Detect which cell encompasses the target text, then output its [x, y] center coordinate. 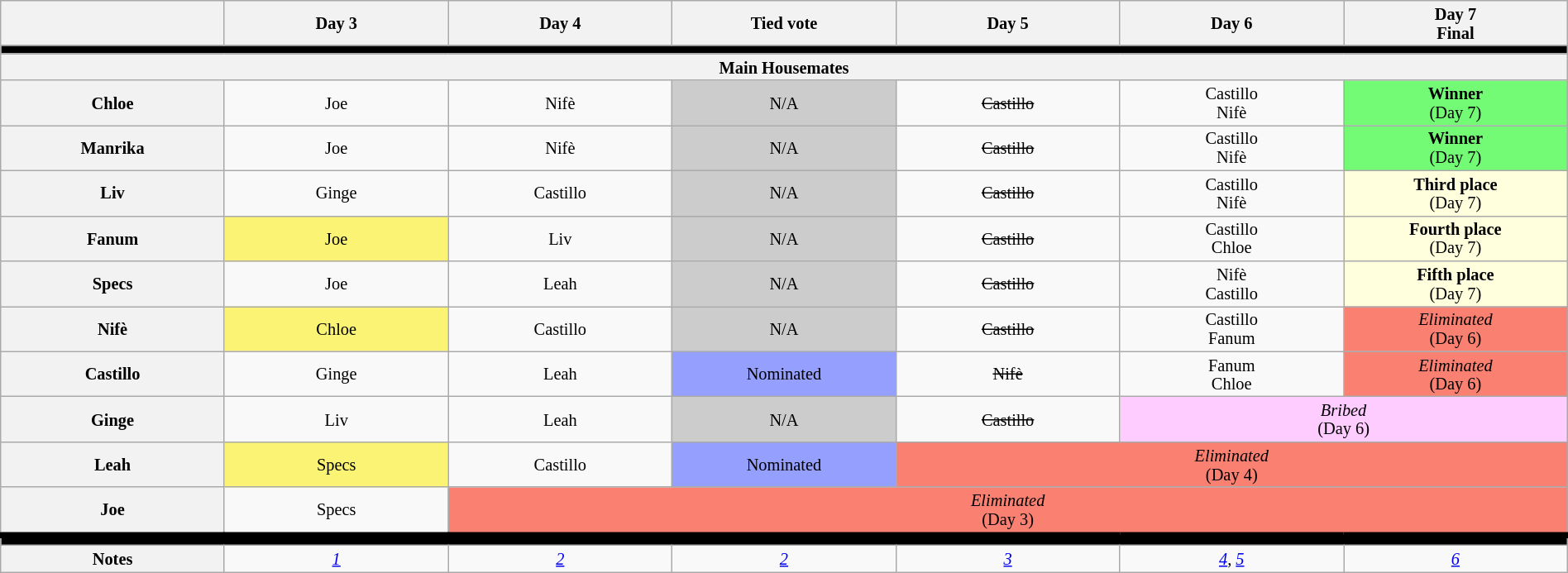
FanumChloe [1232, 374]
Eliminated(Day 4) [1231, 465]
Eliminated(Day 3) [1007, 511]
4, 5 [1232, 558]
Manrika [112, 147]
Day 5 [1007, 23]
Fifth place(Day 7) [1456, 283]
Tied vote [784, 23]
Bribed(Day 6) [1343, 418]
Day 4 [561, 23]
Day 3 [336, 23]
Fourth place(Day 7) [1456, 238]
Third place(Day 7) [1456, 193]
NifèCastillo [1232, 283]
Fanum [112, 238]
1 [336, 558]
CastilloChloe [1232, 238]
6 [1456, 558]
Notes [112, 558]
Day 7Final [1456, 23]
Main Housemates [784, 67]
3 [1007, 558]
CastilloFanum [1232, 329]
Day 6 [1232, 23]
